Return the [X, Y] coordinate for the center point of the cell that contains the specified text.  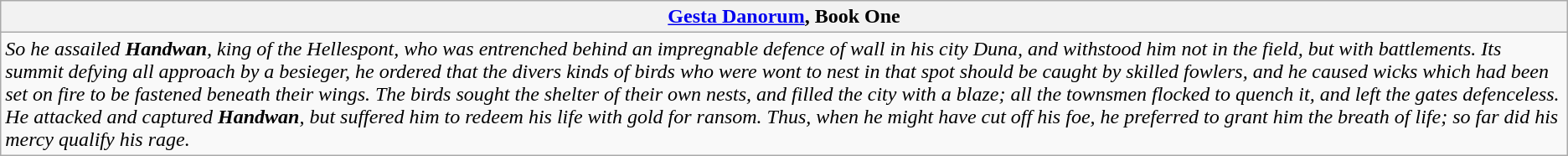
Gesta Danorum, Book One [784, 17]
